Determine the [X, Y] coordinate at the center of the cell enclosing the given text.  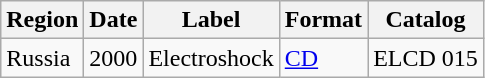
Format [323, 20]
2000 [114, 58]
Label [211, 20]
ELCD 015 [426, 58]
Date [114, 20]
Russia [42, 58]
Region [42, 20]
CD [323, 58]
Catalog [426, 20]
Electroshock [211, 58]
